Return (x, y) of the center of cell containing provided text 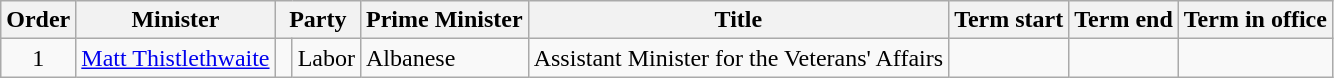
Term end (1124, 20)
Labor (326, 58)
Prime Minister (444, 20)
1 (38, 58)
Title (738, 20)
Term start (1009, 20)
Term in office (1255, 20)
Albanese (444, 58)
Matt Thistlethwaite (176, 58)
Party (318, 20)
Minister (176, 20)
Assistant Minister for the Veterans' Affairs (738, 58)
Order (38, 20)
